Capture the cell that displays the provided text and extract its [x, y] central coordinate. 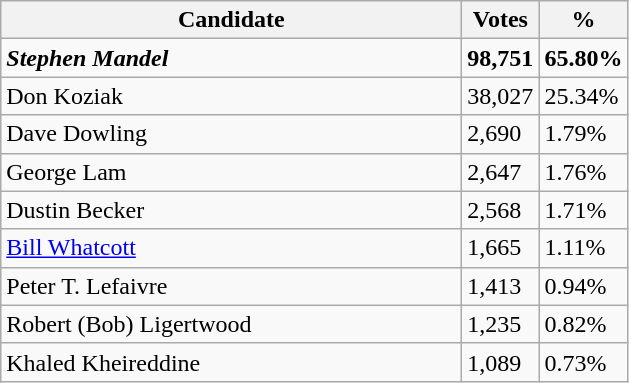
2,568 [500, 210]
% [584, 20]
Robert (Bob) Ligertwood [232, 324]
2,690 [500, 134]
1.79% [584, 134]
George Lam [232, 172]
Dustin Becker [232, 210]
1,235 [500, 324]
0.94% [584, 286]
98,751 [500, 58]
65.80% [584, 58]
Bill Whatcott [232, 248]
Peter T. Lefaivre [232, 286]
2,647 [500, 172]
Candidate [232, 20]
1.71% [584, 210]
25.34% [584, 96]
1,665 [500, 248]
Stephen Mandel [232, 58]
0.73% [584, 362]
1,413 [500, 286]
0.82% [584, 324]
Khaled Kheireddine [232, 362]
1.11% [584, 248]
38,027 [500, 96]
Votes [500, 20]
Don Koziak [232, 96]
1,089 [500, 362]
1.76% [584, 172]
Dave Dowling [232, 134]
